Determine the [x, y] coordinate at the center of the cell enclosing the given text.  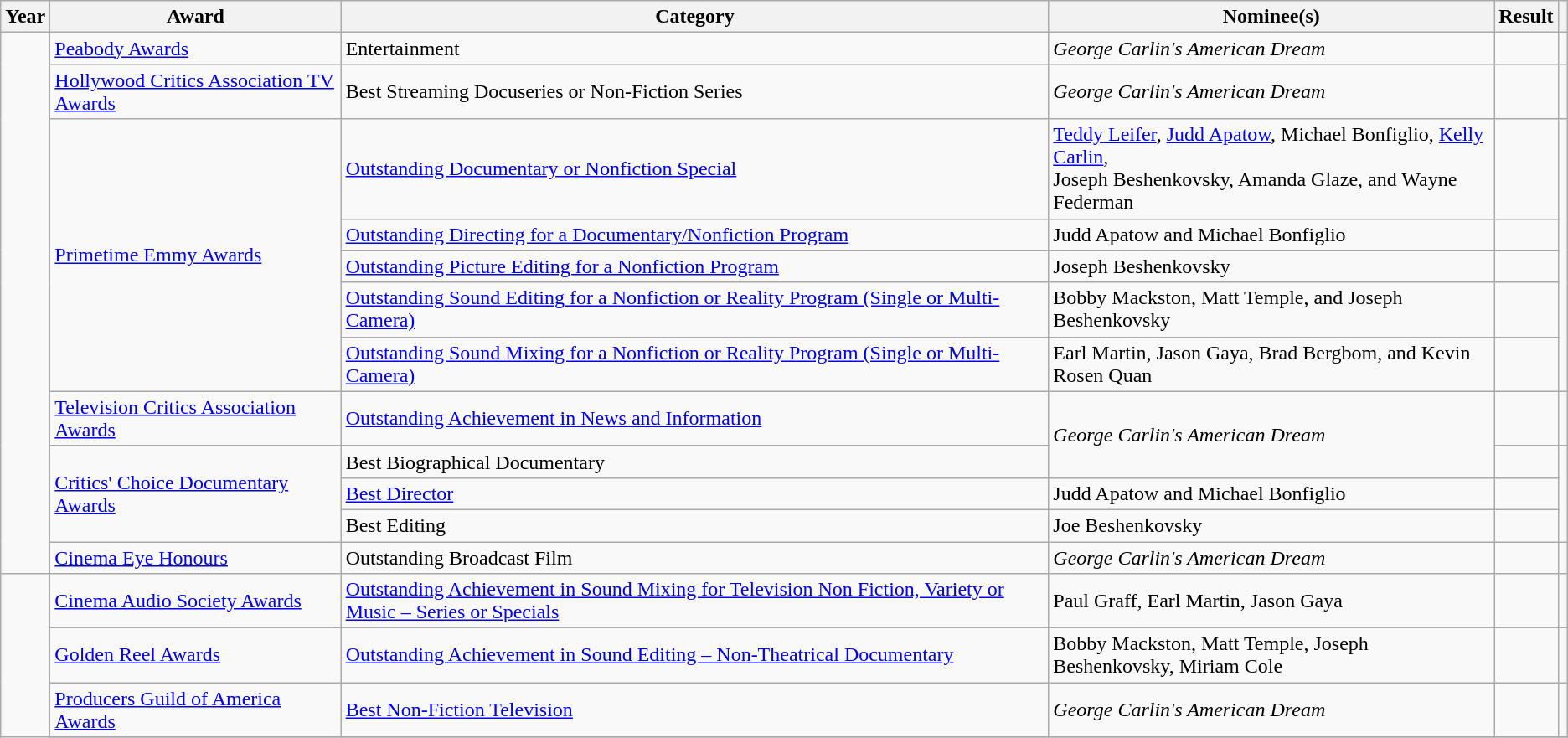
Cinema Eye Honours [196, 557]
Critics' Choice Documentary Awards [196, 493]
Outstanding Achievement in Sound Mixing for Television Non Fiction, Variety or Music – Series or Specials [695, 601]
Hollywood Critics Association TV Awards [196, 92]
Award [196, 17]
Nominee(s) [1271, 17]
Bobby Mackston, Matt Temple, and Joseph Beshenkovsky [1271, 310]
Producers Guild of America Awards [196, 710]
Paul Graff, Earl Martin, Jason Gaya [1271, 601]
Best Non-Fiction Television [695, 710]
Outstanding Achievement in News and Information [695, 419]
Peabody Awards [196, 49]
Category [695, 17]
Best Biographical Documentary [695, 462]
Joseph Beshenkovsky [1271, 266]
Outstanding Sound Editing for a Nonfiction or Reality Program (Single or Multi-Camera) [695, 310]
Joe Beshenkovsky [1271, 525]
Television Critics Association Awards [196, 419]
Year [25, 17]
Outstanding Documentary or Nonfiction Special [695, 169]
Outstanding Sound Mixing for a Nonfiction or Reality Program (Single or Multi-Camera) [695, 364]
Result [1526, 17]
Best Director [695, 493]
Golden Reel Awards [196, 655]
Teddy Leifer, Judd Apatow, Michael Bonfiglio, Kelly Carlin, Joseph Beshenkovsky, Amanda Glaze, and Wayne Federman [1271, 169]
Outstanding Picture Editing for a Nonfiction Program [695, 266]
Outstanding Achievement in Sound Editing – Non-Theatrical Documentary [695, 655]
Earl Martin, Jason Gaya, Brad Bergbom, and Kevin Rosen Quan [1271, 364]
Outstanding Broadcast Film [695, 557]
Outstanding Directing for a Documentary/Nonfiction Program [695, 235]
Best Editing [695, 525]
Best Streaming Docuseries or Non-Fiction Series [695, 92]
Cinema Audio Society Awards [196, 601]
Bobby Mackston, Matt Temple, Joseph Beshenkovsky, Miriam Cole [1271, 655]
Entertainment [695, 49]
Primetime Emmy Awards [196, 255]
